Detect which cell encompasses the target text, then output its (X, Y) center coordinate. 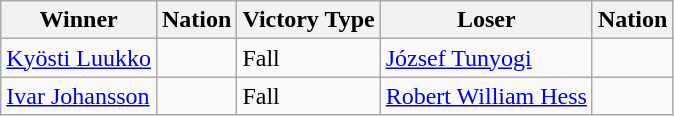
Kyösti Luukko (79, 58)
Robert William Hess (486, 96)
József Tunyogi (486, 58)
Victory Type (308, 20)
Winner (79, 20)
Loser (486, 20)
Ivar Johansson (79, 96)
